Search for the cell housing the specified text and yield its [x, y] center coordinate. 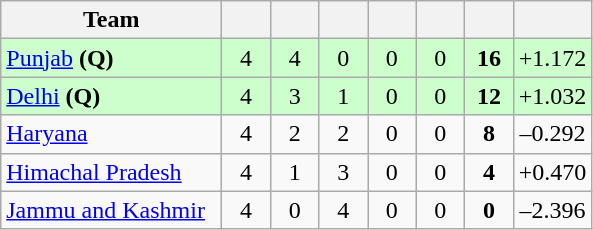
Haryana [112, 134]
+0.470 [552, 172]
+1.032 [552, 96]
Team [112, 20]
–0.292 [552, 134]
16 [490, 58]
12 [490, 96]
Himachal Pradesh [112, 172]
+1.172 [552, 58]
–2.396 [552, 210]
Jammu and Kashmir [112, 210]
8 [490, 134]
Delhi (Q) [112, 96]
Punjab (Q) [112, 58]
